Capture the cell that displays the provided text and extract its [x, y] central coordinate. 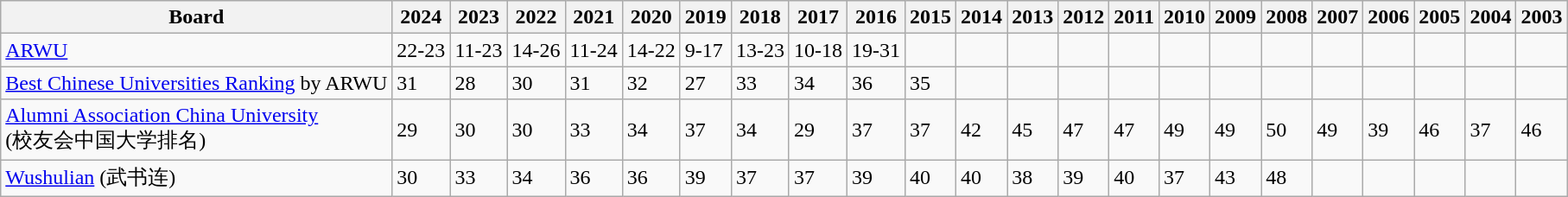
35 [931, 83]
2010 [1185, 17]
2008 [1287, 17]
2016 [876, 17]
2020 [651, 17]
2015 [931, 17]
11-24 [594, 50]
9-17 [705, 50]
48 [1287, 178]
42 [981, 130]
2024 [422, 17]
22-23 [422, 50]
13-23 [760, 50]
2014 [981, 17]
14-26 [536, 50]
2009 [1235, 17]
11-23 [479, 50]
Alumni Association China University(校友会中国大学排名) [197, 130]
Board [197, 17]
2017 [817, 17]
10-18 [817, 50]
2022 [536, 17]
ARWU [197, 50]
45 [1033, 130]
2007 [1337, 17]
2018 [760, 17]
2023 [479, 17]
27 [705, 83]
28 [479, 83]
2021 [594, 17]
Wushulian (武书连) [197, 178]
32 [651, 83]
14-22 [651, 50]
2011 [1134, 17]
2013 [1033, 17]
50 [1287, 130]
2004 [1491, 17]
2006 [1389, 17]
43 [1235, 178]
2005 [1439, 17]
2012 [1083, 17]
38 [1033, 178]
Best Chinese Universities Ranking by ARWU [197, 83]
2019 [705, 17]
19-31 [876, 50]
2003 [1541, 17]
